Find where the given text appears and provide that cell's center as [x, y] coordinate. 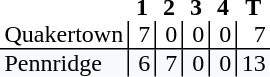
Quakertown [64, 35]
13 [253, 63]
Pennridge [64, 63]
6 [142, 63]
